Extract the (x, y) coordinate from the center of the cell holding the provided text.  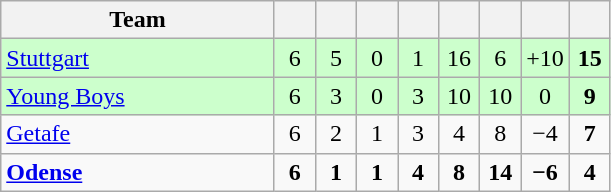
Stuttgart (138, 58)
+10 (546, 58)
16 (460, 58)
9 (590, 96)
5 (336, 58)
2 (336, 134)
−4 (546, 134)
15 (590, 58)
Odense (138, 172)
Young Boys (138, 96)
14 (500, 172)
Team (138, 20)
Getafe (138, 134)
7 (590, 134)
−6 (546, 172)
